Locate the cell with the specified text and output its (x, y) center coordinate. 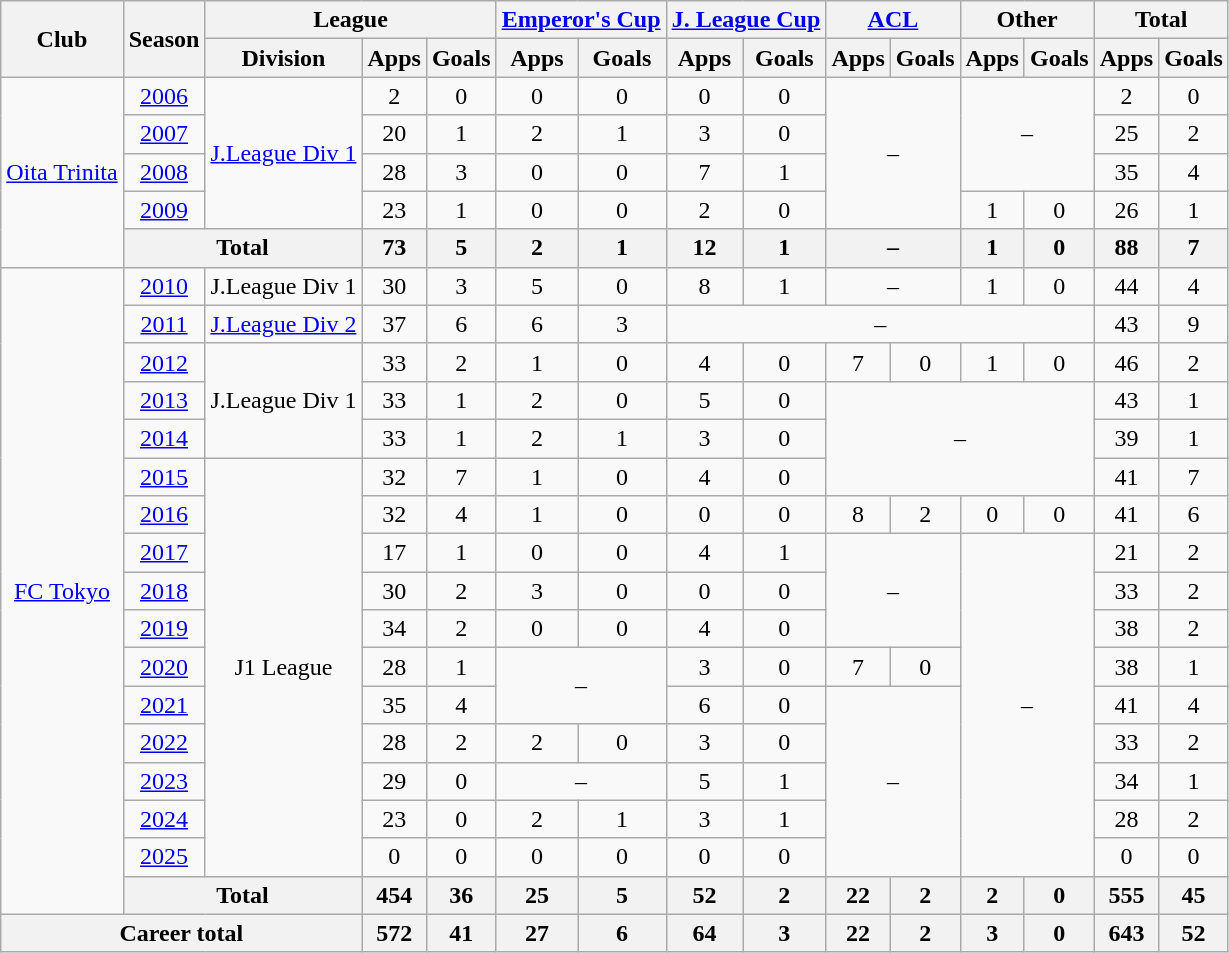
29 (394, 781)
2019 (164, 629)
2012 (164, 362)
Division (284, 58)
2006 (164, 96)
FC Tokyo (62, 590)
J. League Cup (746, 20)
39 (1126, 438)
64 (704, 933)
2020 (164, 667)
454 (394, 895)
2014 (164, 438)
2008 (164, 172)
37 (394, 324)
2011 (164, 324)
20 (394, 134)
44 (1126, 286)
Oita Trinita (62, 172)
2025 (164, 857)
ACL (893, 20)
2023 (164, 781)
12 (704, 248)
2017 (164, 553)
9 (1194, 324)
League (350, 20)
J1 League (284, 668)
2007 (164, 134)
17 (394, 553)
21 (1126, 553)
26 (1126, 210)
2010 (164, 286)
572 (394, 933)
73 (394, 248)
2018 (164, 591)
45 (1194, 895)
Emperor's Cup (581, 20)
36 (461, 895)
2024 (164, 819)
Other (1027, 20)
Club (62, 39)
2009 (164, 210)
46 (1126, 362)
J.League Div 2 (284, 324)
27 (537, 933)
Season (164, 39)
555 (1126, 895)
2022 (164, 743)
643 (1126, 933)
2016 (164, 515)
2013 (164, 400)
2015 (164, 477)
88 (1126, 248)
Career total (182, 933)
2021 (164, 705)
